Output the [X, Y] coordinate of the center of the cell containing the given text.  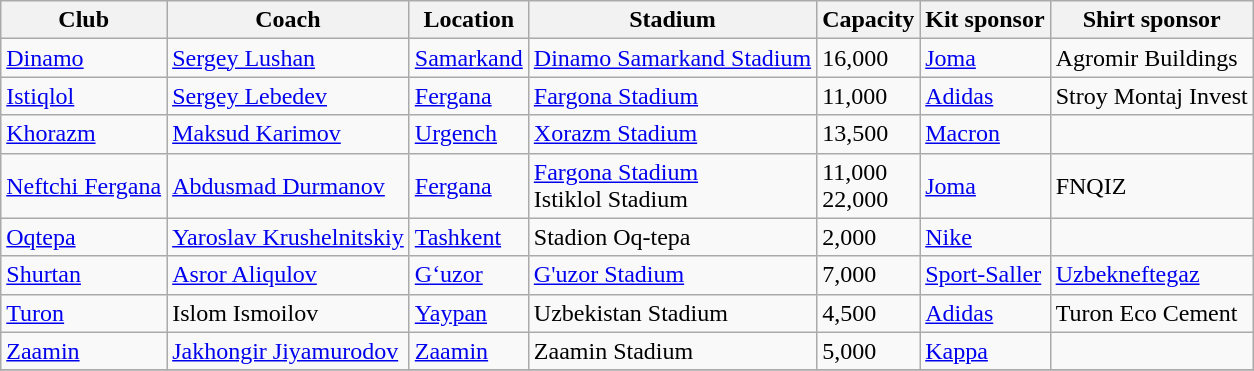
Club [84, 20]
Islom Ismoilov [288, 313]
Asror Aliqulov [288, 275]
Urgench [468, 134]
Uzbekneftegaz [1152, 275]
Sport-Saller [985, 275]
11,000 22,000 [868, 186]
Zaamin Stadium [672, 351]
Shurtan [84, 275]
Neftchi Fergana [84, 186]
Agromir Buildings [1152, 58]
Jakhongir Jiyamurodov [288, 351]
Turon Eco Cement [1152, 313]
5,000 [868, 351]
Capacity [868, 20]
Turon [84, 313]
G'uzor Stadium [672, 275]
Yaypan [468, 313]
Fargona StadiumIstiklol Stadium [672, 186]
7,000 [868, 275]
Xorazm Stadium [672, 134]
Samarkand [468, 58]
Dinamo Samarkand Stadium [672, 58]
4,500 [868, 313]
2,000 [868, 237]
11,000 [868, 96]
Maksud Karimov [288, 134]
Stadium [672, 20]
Yaroslav Krushelnitskiy [288, 237]
FNQIZ [1152, 186]
Kit sponsor [985, 20]
Shirt sponsor [1152, 20]
Coach [288, 20]
Macron [985, 134]
Khorazm [84, 134]
Oqtepa [84, 237]
Sergey Lebedev [288, 96]
Location [468, 20]
Stadion Oq-tepa [672, 237]
Tashkent [468, 237]
16,000 [868, 58]
Uzbekistan Stadium [672, 313]
Abdusmad Durmanov [288, 186]
Sergey Lushan [288, 58]
Nike [985, 237]
G‘uzor [468, 275]
Kappa [985, 351]
13,500 [868, 134]
Stroy Montaj Invest [1152, 96]
Dinamo [84, 58]
Istiqlol [84, 96]
Fargona Stadium [672, 96]
